Scan for the cell matching the given text and deliver its [X, Y] coordinate at center. 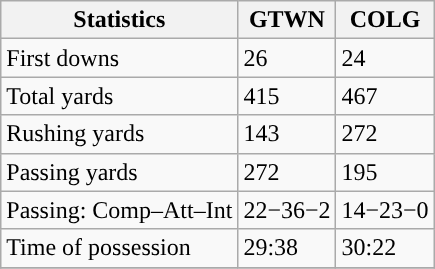
195 [385, 172]
GTWN [287, 20]
Passing yards [120, 172]
415 [287, 96]
Passing: Comp–Att–Int [120, 210]
143 [287, 134]
29:38 [287, 248]
Rushing yards [120, 134]
30:22 [385, 248]
Statistics [120, 20]
22−36−2 [287, 210]
26 [287, 58]
COLG [385, 20]
24 [385, 58]
Time of possession [120, 248]
Total yards [120, 96]
467 [385, 96]
First downs [120, 58]
14−23−0 [385, 210]
